Locate the cell with the specified text and output its (x, y) center coordinate. 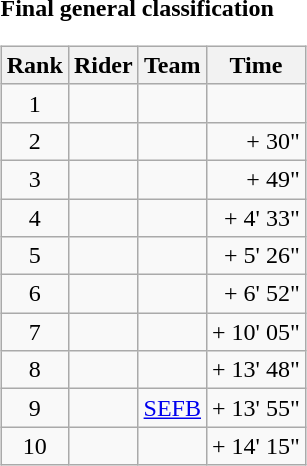
+ 14' 15" (256, 446)
+ 49" (256, 179)
Team (172, 65)
Time (256, 65)
2 (34, 141)
10 (34, 446)
1 (34, 103)
6 (34, 294)
5 (34, 256)
+ 13' 48" (256, 370)
SEFB (172, 408)
+ 13' 55" (256, 408)
Rider (103, 65)
4 (34, 217)
7 (34, 332)
Rank (34, 65)
8 (34, 370)
+ 30" (256, 141)
+ 10' 05" (256, 332)
+ 4' 33" (256, 217)
9 (34, 408)
+ 5' 26" (256, 256)
3 (34, 179)
+ 6' 52" (256, 294)
